Locate the cell with the specified text and output its [x, y] center coordinate. 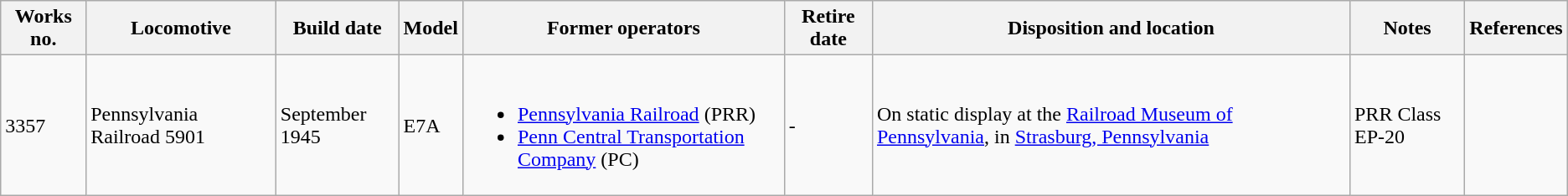
References [1516, 28]
- [828, 126]
Model [431, 28]
PRR Class EP-20 [1407, 126]
Pennsylvania Railroad 5901 [181, 126]
Retire date [828, 28]
Disposition and location [1111, 28]
Works no. [44, 28]
Notes [1407, 28]
Locomotive [181, 28]
On static display at the Railroad Museum of Pennsylvania, in Strasburg, Pennsylvania [1111, 126]
3357 [44, 126]
E7A [431, 126]
September 1945 [337, 126]
Former operators [623, 28]
Build date [337, 28]
Pennsylvania Railroad (PRR)Penn Central Transportation Company (PC) [623, 126]
